Scan for the cell matching the given text and deliver its [X, Y] coordinate at center. 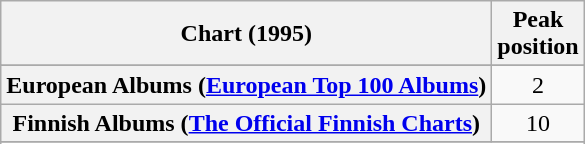
Peakposition [538, 34]
European Albums (European Top 100 Albums) [246, 85]
10 [538, 123]
Chart (1995) [246, 34]
Finnish Albums (The Official Finnish Charts) [246, 123]
2 [538, 85]
